Provide the [x, y] coordinate of the cell's center where the given text is located.  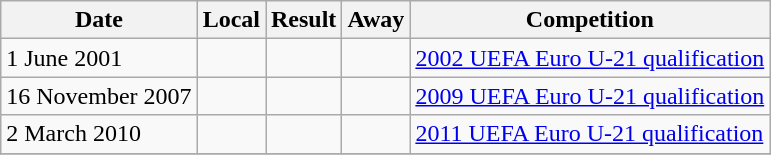
2002 UEFA Euro U-21 qualification [590, 58]
Competition [590, 20]
Date [99, 20]
1 June 2001 [99, 58]
2009 UEFA Euro U-21 qualification [590, 96]
Away [376, 20]
Local [231, 20]
16 November 2007 [99, 96]
2 March 2010 [99, 134]
2011 UEFA Euro U-21 qualification [590, 134]
Result [304, 20]
